Find where the given text appears and provide that cell's center as (x, y) coordinate. 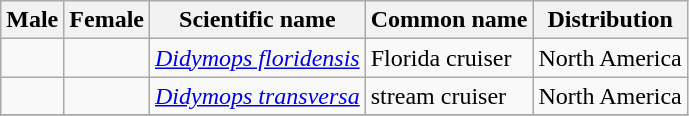
Scientific name (257, 20)
Florida cruiser (449, 58)
Distribution (610, 20)
Didymops floridensis (257, 58)
stream cruiser (449, 96)
Common name (449, 20)
Male (32, 20)
Female (107, 20)
Didymops transversa (257, 96)
